Output the [x, y] coordinate of the center of the cell containing the given text.  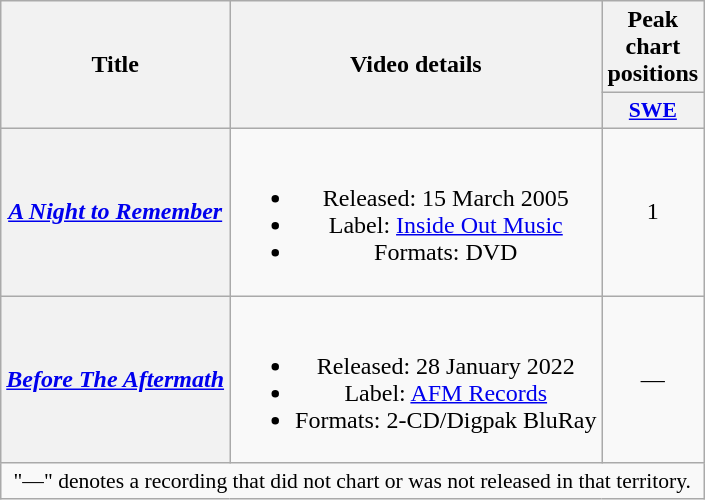
Title [116, 65]
1 [653, 212]
"—" denotes a recording that did not chart or was not released in that territory. [352, 481]
Before The Aftermath [116, 380]
Video details [416, 65]
Released: 15 March 2005Label: Inside Out MusicFormats: DVD [416, 212]
Released: 28 January 2022Label: AFM RecordsFormats: 2-CD/Digpak BluRay [416, 380]
Peak chart positions [653, 47]
— [653, 380]
SWE [653, 111]
A Night to Remember [116, 212]
